Scan for the cell matching the given text and deliver its (x, y) coordinate at center. 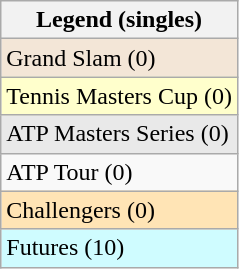
Challengers (0) (120, 210)
Tennis Masters Cup (0) (120, 96)
Grand Slam (0) (120, 58)
ATP Masters Series (0) (120, 134)
Futures (10) (120, 248)
ATP Tour (0) (120, 172)
Legend (singles) (120, 20)
